Locate the cell with the specified text and output its (X, Y) center coordinate. 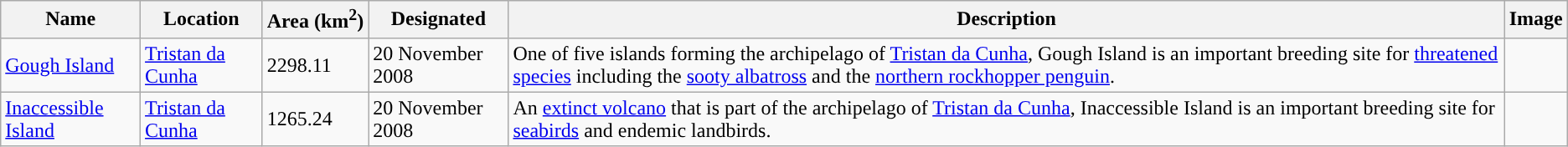
Location (202, 20)
1265.24 (315, 119)
Name (70, 20)
Inaccessible Island (70, 119)
Image (1536, 20)
Description (1007, 20)
Designated (439, 20)
Gough Island (70, 65)
2298.11 (315, 65)
Area (km2) (315, 20)
